Return the (X, Y) coordinate for the center point of the cell that contains the specified text.  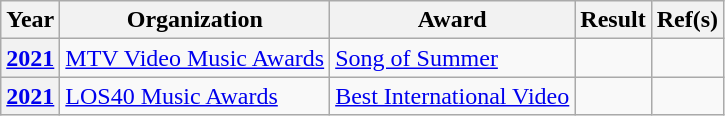
Ref(s) (687, 20)
LOS40 Music Awards (195, 96)
Song of Summer (452, 58)
Best International Video (452, 96)
Organization (195, 20)
MTV Video Music Awards (195, 58)
Year (30, 20)
Result (613, 20)
Award (452, 20)
